Return (x, y) of the center of cell containing provided text 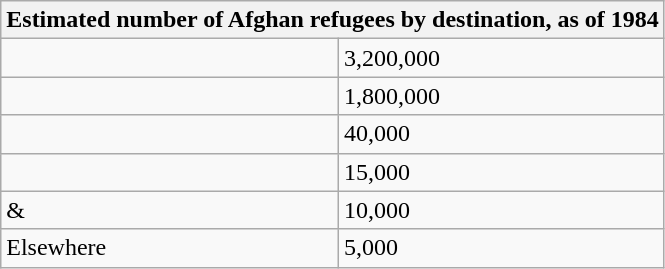
Elsewhere (170, 248)
3,200,000 (502, 58)
1,800,000 (502, 96)
15,000 (502, 172)
& (170, 210)
10,000 (502, 210)
40,000 (502, 134)
5,000 (502, 248)
Estimated number of Afghan refugees by destination, as of 1984 (333, 20)
